Search for the cell housing the specified text and yield its (X, Y) center coordinate. 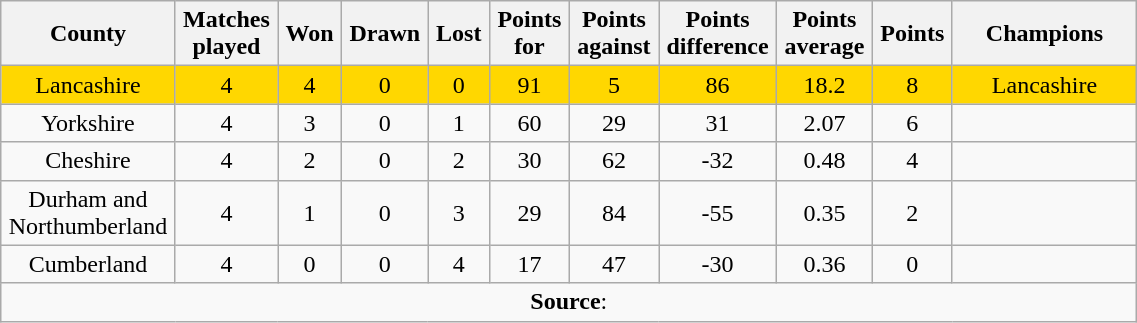
-55 (718, 212)
2.07 (825, 123)
-30 (718, 264)
5 (614, 85)
Points against (614, 34)
Points for (530, 34)
Yorkshire (88, 123)
17 (530, 264)
62 (614, 161)
Source: (569, 302)
Matches played (226, 34)
18.2 (825, 85)
0.48 (825, 161)
Points difference (718, 34)
Points (912, 34)
60 (530, 123)
Cumberland (88, 264)
Lost (459, 34)
0.36 (825, 264)
Won (310, 34)
-32 (718, 161)
6 (912, 123)
Points average (825, 34)
47 (614, 264)
86 (718, 85)
31 (718, 123)
County (88, 34)
30 (530, 161)
8 (912, 85)
Cheshire (88, 161)
Drawn (385, 34)
Champions (1044, 34)
84 (614, 212)
91 (530, 85)
0.35 (825, 212)
Durham and Northumberland (88, 212)
